Search for the cell housing the specified text and yield its [X, Y] center coordinate. 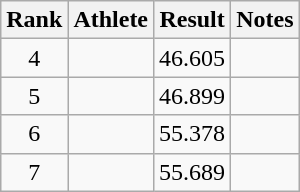
Rank [34, 20]
Result [192, 20]
55.689 [192, 172]
5 [34, 96]
Athlete [111, 20]
7 [34, 172]
4 [34, 58]
6 [34, 134]
46.605 [192, 58]
46.899 [192, 96]
55.378 [192, 134]
Notes [265, 20]
